Identify which cell holds the provided text, then report its [x, y] central coordinate. 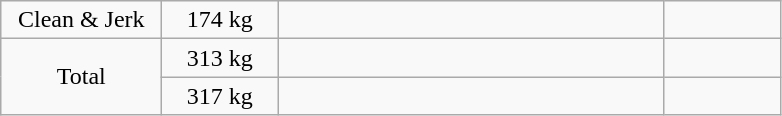
174 kg [220, 20]
317 kg [220, 96]
Total [82, 77]
Clean & Jerk [82, 20]
313 kg [220, 58]
